Return [x, y] of the center of cell containing provided text 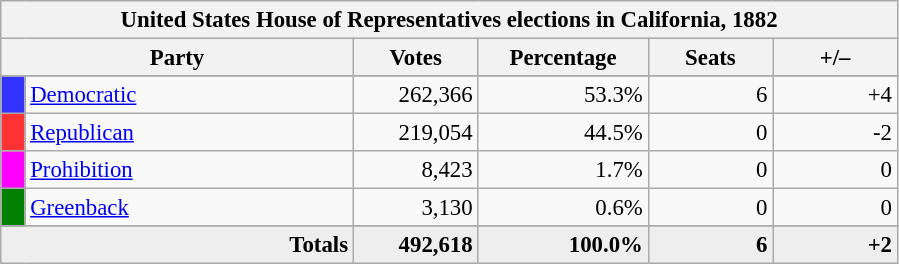
Republican [189, 133]
53.3% [563, 95]
100.0% [563, 245]
Democratic [189, 95]
Prohibition [189, 170]
+4 [836, 95]
Percentage [563, 58]
Seats [710, 58]
8,423 [416, 170]
United States House of Representatives elections in California, 1882 [450, 20]
Totals [178, 245]
219,054 [416, 133]
262,366 [416, 95]
3,130 [416, 208]
0.6% [563, 208]
Party [178, 58]
44.5% [563, 133]
Greenback [189, 208]
1.7% [563, 170]
-2 [836, 133]
Votes [416, 58]
+2 [836, 245]
+/– [836, 58]
492,618 [416, 245]
